Locate the cell with the specified text and output its [X, Y] center coordinate. 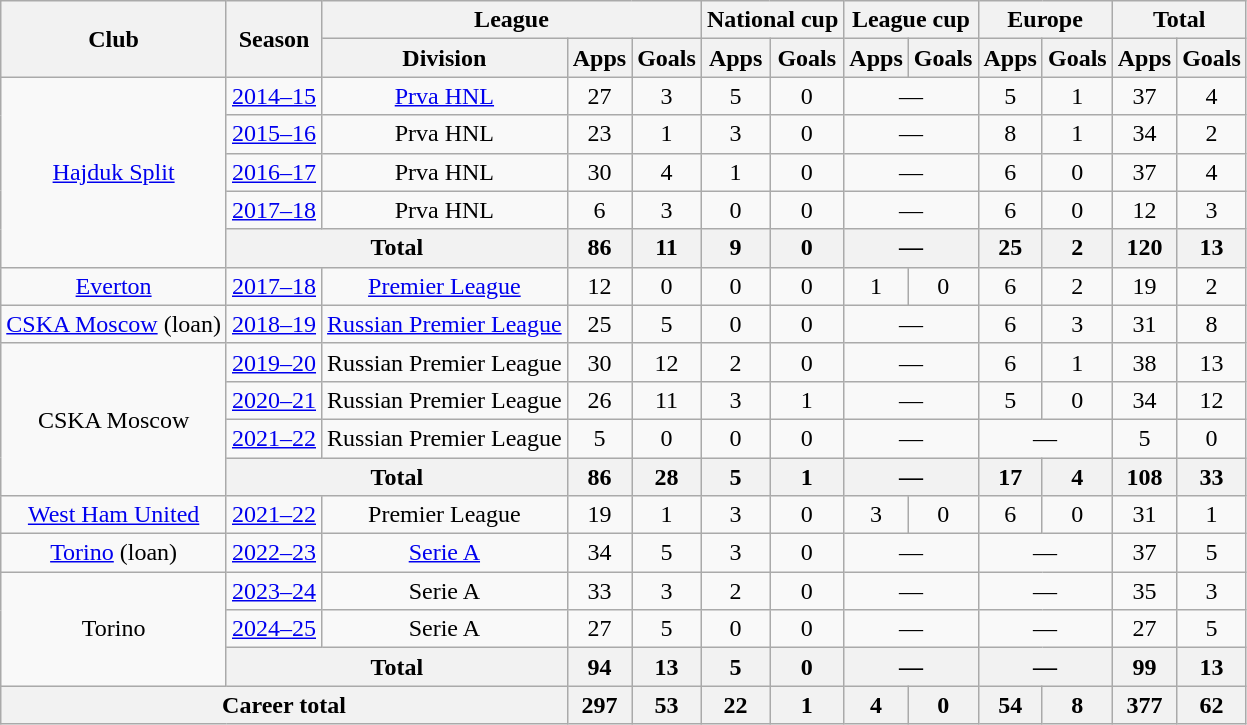
Career total [284, 705]
2015–16 [274, 134]
297 [599, 705]
Season [274, 39]
54 [1010, 705]
17 [1010, 477]
National cup [772, 20]
CSKA Moscow (loan) [114, 324]
2016–17 [274, 172]
35 [1144, 591]
377 [1144, 705]
2020–21 [274, 400]
Everton [114, 286]
West Ham United [114, 515]
120 [1144, 248]
2014–15 [274, 96]
28 [667, 477]
9 [735, 248]
26 [599, 400]
23 [599, 134]
Europe [1045, 20]
League cup [911, 20]
Torino (loan) [114, 553]
Club [114, 39]
League [512, 20]
38 [1144, 362]
108 [1144, 477]
Hajduk Split [114, 172]
2019–20 [274, 362]
94 [599, 667]
99 [1144, 667]
Division [445, 58]
Torino [114, 629]
2023–24 [274, 591]
22 [735, 705]
CSKA Moscow [114, 419]
2018–19 [274, 324]
2024–25 [274, 629]
53 [667, 705]
62 [1212, 705]
2022–23 [274, 553]
